Return [X, Y] of the center of cell containing provided text 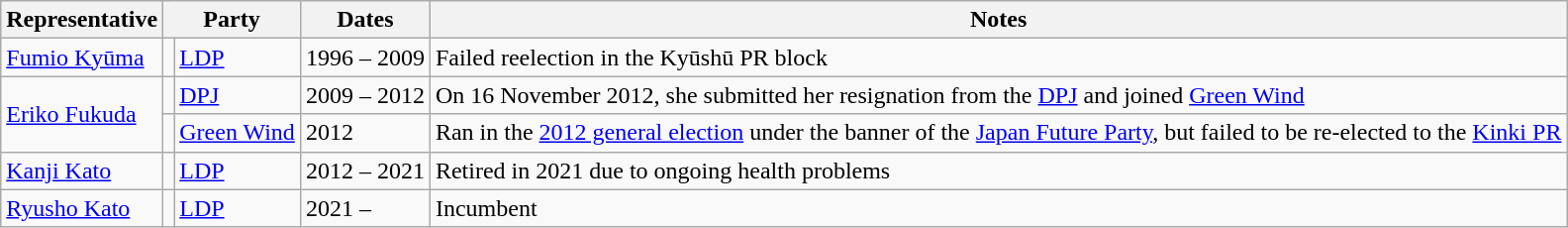
Failed reelection in the Kyūshū PR block [998, 57]
2009 – 2012 [364, 95]
Incumbent [998, 208]
On 16 November 2012, she submitted her resignation from the DPJ and joined Green Wind [998, 95]
2012 [364, 133]
2021 – [364, 208]
DPJ [238, 95]
Eriko Fukuda [82, 114]
Notes [998, 20]
Fumio Kyūma [82, 57]
Representative [82, 20]
2012 – 2021 [364, 171]
1996 – 2009 [364, 57]
Kanji Kato [82, 171]
Party [232, 20]
Retired in 2021 due to ongoing health problems [998, 171]
Ryusho Kato [82, 208]
Ran in the 2012 general election under the banner of the Japan Future Party, but failed to be re-elected to the Kinki PR [998, 133]
Green Wind [238, 133]
Dates [364, 20]
